Return [x, y] of the center of cell containing provided text 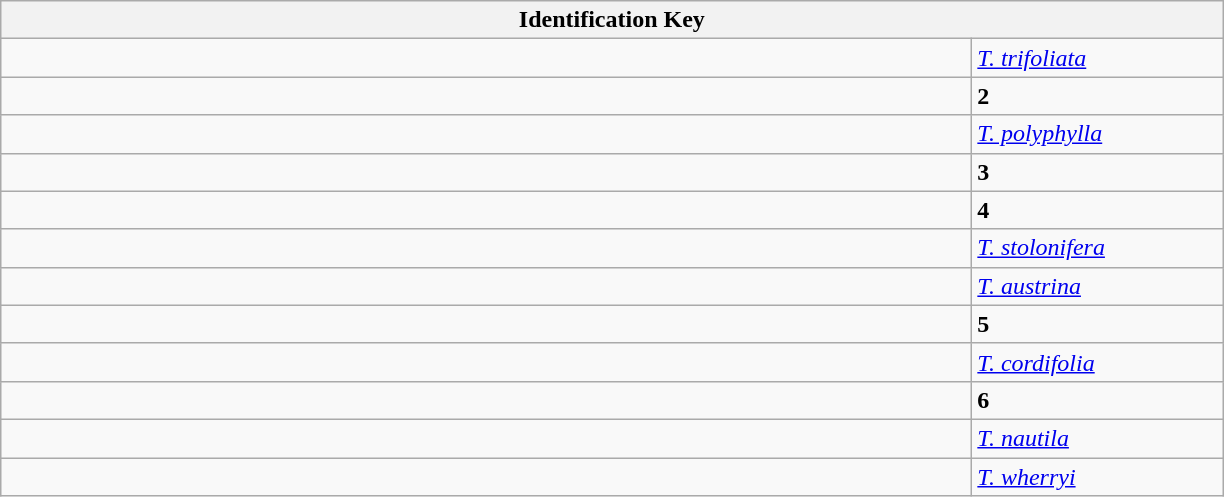
2 [1098, 96]
5 [1098, 324]
T. wherryi [1098, 477]
T. trifoliata [1098, 58]
T. austrina [1098, 286]
T. cordifolia [1098, 362]
T. stolonifera [1098, 248]
T. nautila [1098, 438]
Identification Key [612, 20]
4 [1098, 210]
6 [1098, 400]
T. polyphylla [1098, 134]
3 [1098, 172]
